Find where the given text appears and provide that cell's center as (X, Y) coordinate. 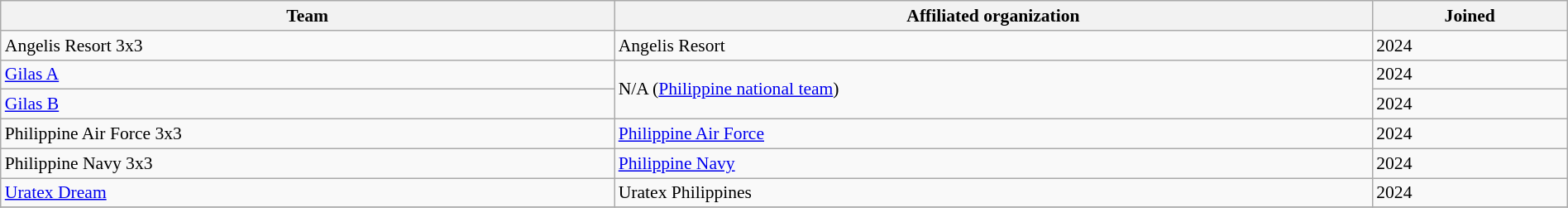
Philippine Air Force 3x3 (308, 134)
Team (308, 16)
N/A (Philippine national team) (994, 89)
Philippine Navy (994, 163)
Angelis Resort (994, 46)
Angelis Resort 3x3 (308, 46)
Gilas A (308, 75)
Philippine Navy 3x3 (308, 163)
Affiliated organization (994, 16)
Joined (1470, 16)
Uratex Philippines (994, 193)
Gilas B (308, 104)
Philippine Air Force (994, 134)
Uratex Dream (308, 193)
